Identify which cell holds the provided text, then report its (x, y) central coordinate. 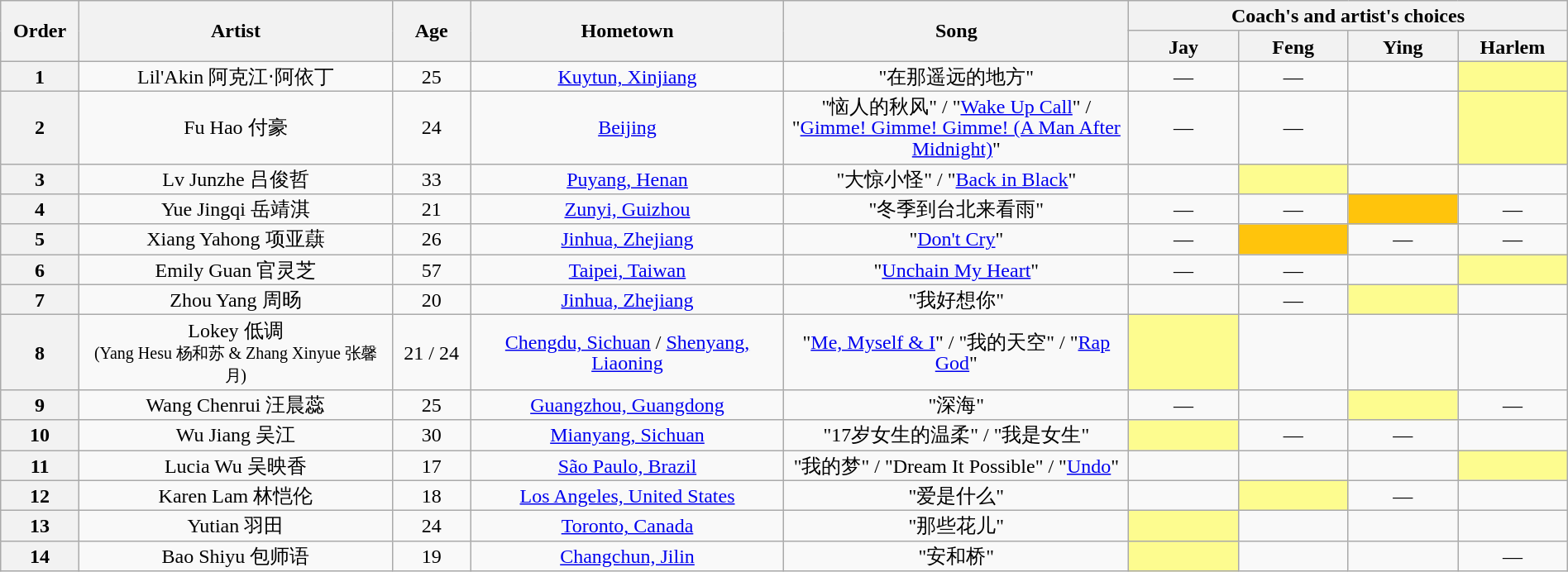
19 (432, 555)
"Don't Cry" (956, 240)
2 (40, 127)
Zhou Yang 周旸 (235, 299)
Wang Chenrui 汪晨蕊 (235, 405)
"Unchain My Heart" (956, 269)
3 (40, 179)
Order (40, 31)
Feng (1293, 46)
"在那遥远的地方" (956, 76)
21 (432, 210)
57 (432, 269)
Hometown (627, 31)
"大惊小怪" / "Back in Black" (956, 179)
14 (40, 555)
7 (40, 299)
Puyang, Henan (627, 179)
17 (432, 465)
São Paulo, Brazil (627, 465)
Yue Jingqi 岳靖淇 (235, 210)
Song (956, 31)
"爱是什么" (956, 496)
"冬季到台北来看雨" (956, 210)
Yutian 羽田 (235, 526)
Kuytun, Xinjiang (627, 76)
Lil'Akin 阿克江‧阿依丁 (235, 76)
21 / 24 (432, 352)
Taipei, Taiwan (627, 269)
Lv Junzhe 吕俊哲 (235, 179)
9 (40, 405)
Changchun, Jilin (627, 555)
"我的梦" / "Dream It Possible" / "Undo" (956, 465)
1 (40, 76)
10 (40, 435)
Harlem (1513, 46)
6 (40, 269)
20 (432, 299)
Wu Jiang 吴江 (235, 435)
Jay (1184, 46)
Chengdu, Sichuan / Shenyang, Liaoning (627, 352)
30 (432, 435)
Age (432, 31)
Karen Lam 林恺伦 (235, 496)
33 (432, 179)
Beijing (627, 127)
18 (432, 496)
Coach's and artist's choices (1348, 17)
Lucia Wu 吴映香 (235, 465)
Lokey 低调(Yang Hesu 杨和苏 & Zhang Xinyue 张馨月) (235, 352)
Los Angeles, United States (627, 496)
Ying (1403, 46)
"Me, Myself & I" / "我的天空" / "Rap God" (956, 352)
"17岁女生的温柔" / "我是女生" (956, 435)
Emily Guan 官灵芝 (235, 269)
8 (40, 352)
Artist (235, 31)
"那些花儿" (956, 526)
11 (40, 465)
Toronto, Canada (627, 526)
"深海" (956, 405)
13 (40, 526)
Xiang Yahong 项亚蕻 (235, 240)
Fu Hao 付豪 (235, 127)
5 (40, 240)
26 (432, 240)
Guangzhou, Guangdong (627, 405)
"我好想你" (956, 299)
4 (40, 210)
"安和桥" (956, 555)
"恼人的秋风" / "Wake Up Call" / "Gimme! Gimme! Gimme! (A Man After Midnight)" (956, 127)
12 (40, 496)
Bao Shiyu 包师语 (235, 555)
Mianyang, Sichuan (627, 435)
Zunyi, Guizhou (627, 210)
